Identify which cell holds the provided text, then report its (x, y) central coordinate. 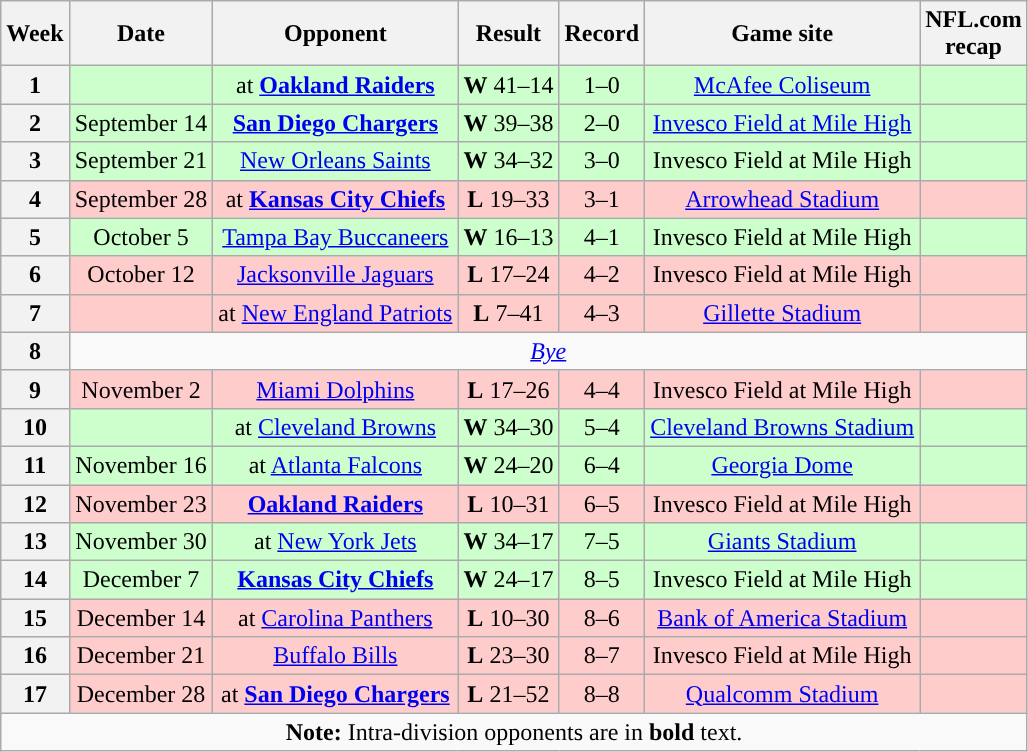
7 (35, 313)
December 7 (141, 580)
6–4 (602, 465)
4–2 (602, 275)
San Diego Chargers (336, 123)
Record (602, 34)
December 14 (141, 618)
Note: Intra-division opponents are in bold text. (514, 732)
December 28 (141, 694)
October 5 (141, 237)
3 (35, 161)
Gillette Stadium (782, 313)
W 16–13 (508, 237)
15 (35, 618)
Kansas City Chiefs (336, 580)
W 39–38 (508, 123)
13 (35, 542)
October 12 (141, 275)
Result (508, 34)
W 24–20 (508, 465)
W 34–32 (508, 161)
6–5 (602, 503)
14 (35, 580)
1–0 (602, 85)
L 17–24 (508, 275)
Bank of America Stadium (782, 618)
L 21–52 (508, 694)
17 (35, 694)
Game site (782, 34)
6 (35, 275)
Arrowhead Stadium (782, 199)
L 10–30 (508, 618)
November 23 (141, 503)
at Kansas City Chiefs (336, 199)
L 10–31 (508, 503)
8–7 (602, 656)
4–3 (602, 313)
at Atlanta Falcons (336, 465)
1 (35, 85)
Buffalo Bills (336, 656)
McAfee Coliseum (782, 85)
9 (35, 389)
W 34–30 (508, 427)
Oakland Raiders (336, 503)
Qualcomm Stadium (782, 694)
8–6 (602, 618)
L 17–26 (508, 389)
4–4 (602, 389)
at San Diego Chargers (336, 694)
Giants Stadium (782, 542)
September 21 (141, 161)
November 16 (141, 465)
Bye (548, 351)
at New York Jets (336, 542)
Week (35, 34)
5 (35, 237)
December 21 (141, 656)
at Oakland Raiders (336, 85)
8–8 (602, 694)
November 30 (141, 542)
12 (35, 503)
4–1 (602, 237)
November 2 (141, 389)
W 41–14 (508, 85)
3–0 (602, 161)
16 (35, 656)
at Carolina Panthers (336, 618)
8–5 (602, 580)
10 (35, 427)
2 (35, 123)
L 23–30 (508, 656)
NFL.comrecap (974, 34)
Date (141, 34)
W 34–17 (508, 542)
September 28 (141, 199)
4 (35, 199)
Opponent (336, 34)
Jacksonville Jaguars (336, 275)
Georgia Dome (782, 465)
8 (35, 351)
7–5 (602, 542)
at Cleveland Browns (336, 427)
Miami Dolphins (336, 389)
L 19–33 (508, 199)
2–0 (602, 123)
Cleveland Browns Stadium (782, 427)
New Orleans Saints (336, 161)
Tampa Bay Buccaneers (336, 237)
3–1 (602, 199)
at New England Patriots (336, 313)
September 14 (141, 123)
5–4 (602, 427)
11 (35, 465)
W 24–17 (508, 580)
L 7–41 (508, 313)
